Provide the [X, Y] coordinate of the cell's center where the given text is located.  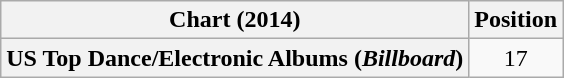
US Top Dance/Electronic Albums (Billboard) [235, 58]
17 [516, 58]
Chart (2014) [235, 20]
Position [516, 20]
